Return the (X, Y) coordinate for the center point of the cell that contains the specified text.  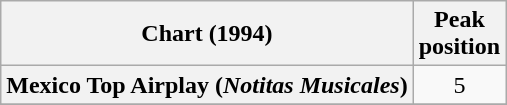
Chart (1994) (207, 34)
Mexico Top Airplay (Notitas Musicales) (207, 85)
5 (459, 85)
Peakposition (459, 34)
